Determine the [X, Y] coordinate at the center of the cell enclosing the given text.  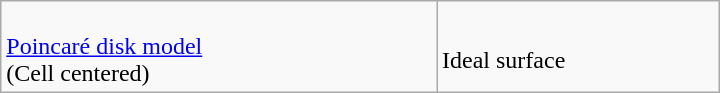
Ideal surface [578, 47]
Poincaré disk model(Cell centered) [219, 47]
